Pinpoint the cell where the given text exists, returning its [x, y] midpoint coordinate. 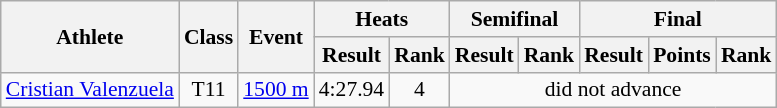
4:27.94 [352, 90]
Heats [382, 19]
Event [276, 36]
1500 m [276, 90]
did not advance [614, 90]
Class [208, 36]
Cristian Valenzuela [90, 90]
Athlete [90, 36]
Points [682, 55]
T11 [208, 90]
Semifinal [514, 19]
4 [420, 90]
Final [678, 19]
